Capture the cell that displays the provided text and extract its (x, y) central coordinate. 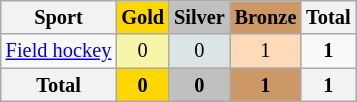
Field hockey (59, 51)
Gold (142, 17)
Silver (200, 17)
Bronze (266, 17)
Sport (59, 17)
